Identify which cell holds the provided text, then report its [X, Y] central coordinate. 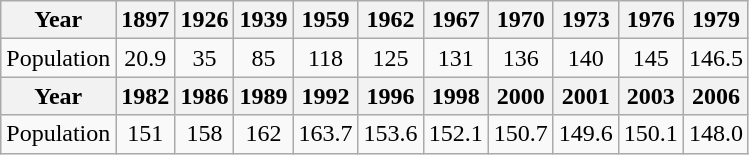
150.7 [520, 134]
158 [204, 134]
148.0 [716, 134]
35 [204, 58]
151 [146, 134]
136 [520, 58]
1998 [456, 96]
2006 [716, 96]
2003 [650, 96]
1939 [264, 20]
118 [326, 58]
1979 [716, 20]
145 [650, 58]
146.5 [716, 58]
140 [586, 58]
1982 [146, 96]
153.6 [390, 134]
1992 [326, 96]
1897 [146, 20]
162 [264, 134]
1989 [264, 96]
1959 [326, 20]
125 [390, 58]
2000 [520, 96]
1996 [390, 96]
163.7 [326, 134]
150.1 [650, 134]
152.1 [456, 134]
1973 [586, 20]
2001 [586, 96]
20.9 [146, 58]
1986 [204, 96]
131 [456, 58]
1962 [390, 20]
85 [264, 58]
1970 [520, 20]
149.6 [586, 134]
1926 [204, 20]
1976 [650, 20]
1967 [456, 20]
